Capture the cell that displays the provided text and extract its (X, Y) central coordinate. 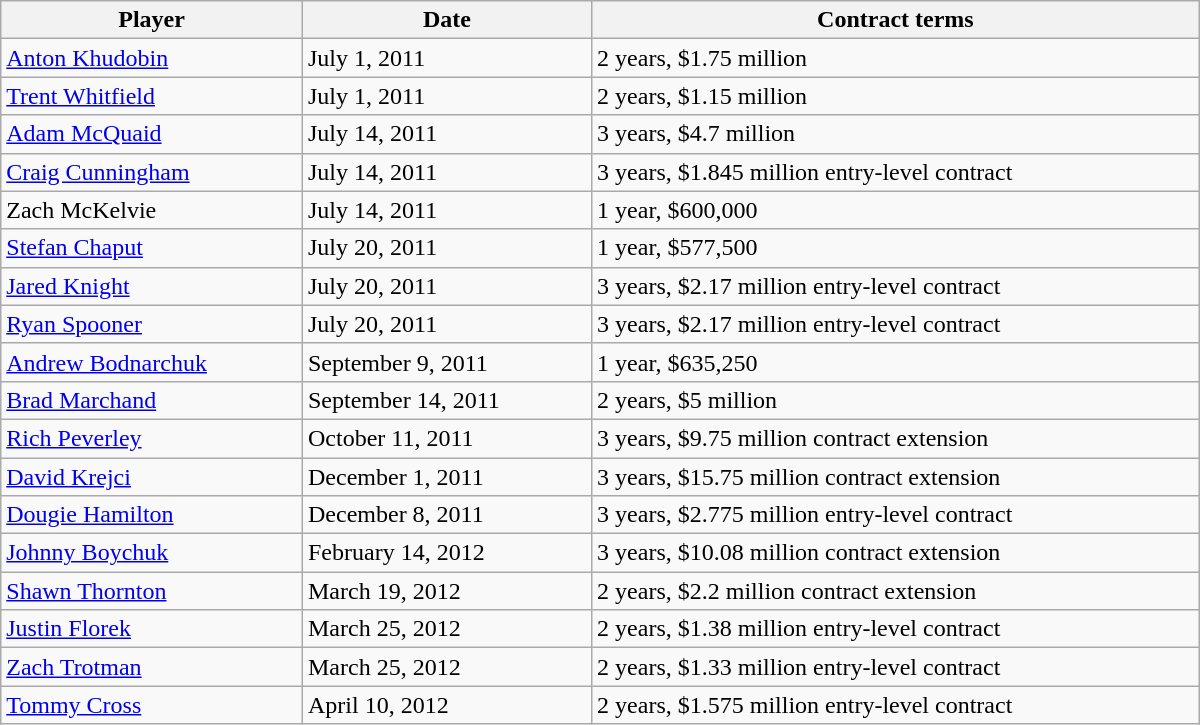
2 years, $1.38 million entry-level contract (896, 629)
Shawn Thornton (152, 591)
Johnny Boychuk (152, 553)
2 years, $5 million (896, 400)
1 year, $635,250 (896, 362)
Craig Cunningham (152, 172)
2 years, $2.2 million contract extension (896, 591)
Rich Peverley (152, 438)
3 years, $4.7 million (896, 134)
September 9, 2011 (446, 362)
Zach Trotman (152, 667)
Contract terms (896, 20)
Andrew Bodnarchuk (152, 362)
David Krejci (152, 477)
December 8, 2011 (446, 515)
Adam McQuaid (152, 134)
Stefan Chaput (152, 248)
Trent Whitfield (152, 96)
September 14, 2011 (446, 400)
Ryan Spooner (152, 324)
Dougie Hamilton (152, 515)
Justin Florek (152, 629)
Tommy Cross (152, 705)
3 years, $1.845 million entry-level contract (896, 172)
December 1, 2011 (446, 477)
2 years, $1.75 million (896, 58)
3 years, $9.75 million contract extension (896, 438)
Zach McKelvie (152, 210)
3 years, $2.775 million entry-level contract (896, 515)
April 10, 2012 (446, 705)
February 14, 2012 (446, 553)
2 years, $1.33 million entry-level contract (896, 667)
2 years, $1.575 million entry-level contract (896, 705)
March 19, 2012 (446, 591)
2 years, $1.15 million (896, 96)
Anton Khudobin (152, 58)
Player (152, 20)
1 year, $577,500 (896, 248)
3 years, $10.08 million contract extension (896, 553)
October 11, 2011 (446, 438)
Date (446, 20)
3 years, $15.75 million contract extension (896, 477)
1 year, $600,000 (896, 210)
Jared Knight (152, 286)
Brad Marchand (152, 400)
